Provide the [x, y] coordinate of the cell's center where the given text is located.  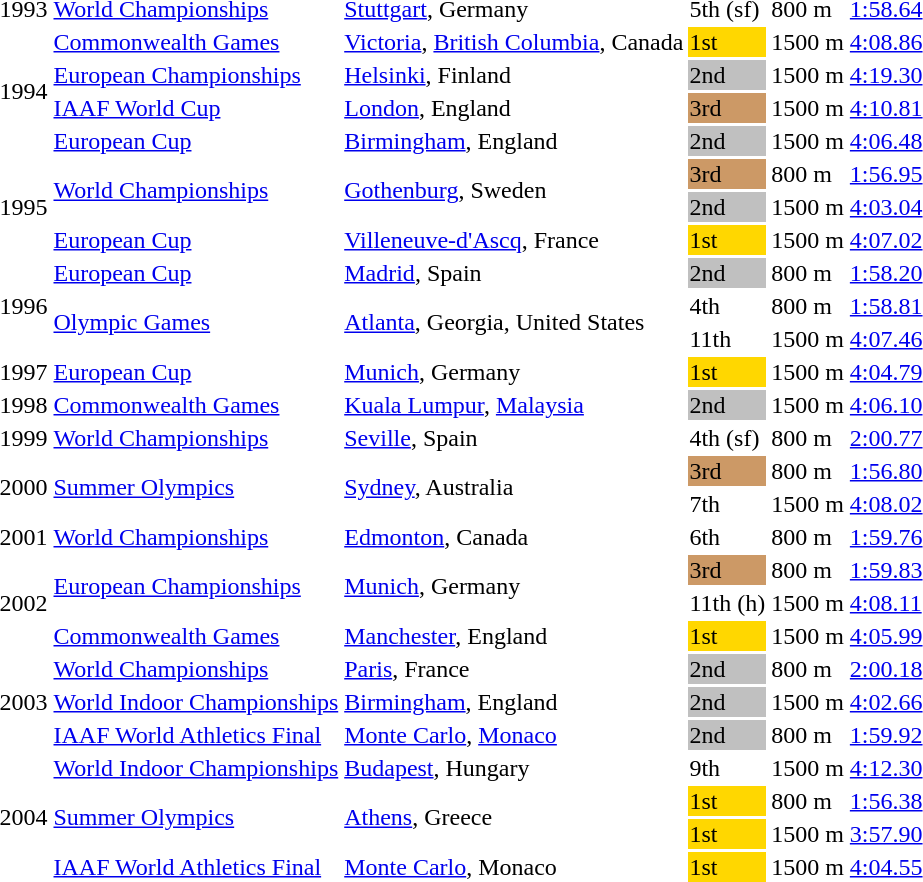
4th (sf) [728, 438]
Manchester, England [514, 636]
Budapest, Hungary [514, 768]
11th [728, 339]
9th [728, 768]
Helsinki, Finland [514, 75]
Victoria, British Columbia, Canada [514, 42]
Edmonton, Canada [514, 537]
London, England [514, 108]
Atlanta, Georgia, United States [514, 322]
IAAF World Cup [196, 108]
Villeneuve-d'Ascq, France [514, 240]
Olympic Games [196, 322]
Paris, France [514, 669]
Gothenburg, Sweden [514, 190]
11th (h) [728, 603]
Sydney, Australia [514, 488]
Seville, Spain [514, 438]
Athens, Greece [514, 818]
6th [728, 537]
Kuala Lumpur, Malaysia [514, 405]
Madrid, Spain [514, 273]
7th [728, 504]
4th [728, 306]
